Capture the cell that displays the provided text and extract its [X, Y] central coordinate. 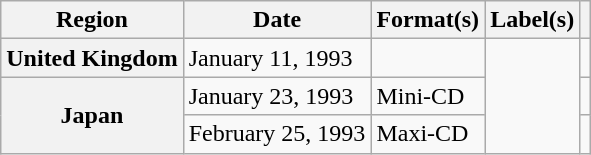
Maxi-CD [428, 134]
Format(s) [428, 20]
January 23, 1993 [277, 96]
United Kingdom [92, 58]
Region [92, 20]
Mini-CD [428, 96]
Date [277, 20]
February 25, 1993 [277, 134]
Label(s) [532, 20]
January 11, 1993 [277, 58]
Japan [92, 115]
